Return the (X, Y) coordinate for the center point of the cell that contains the specified text.  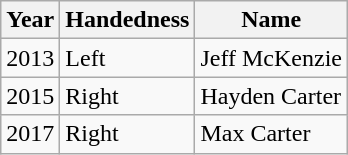
2015 (30, 96)
Jeff McKenzie (272, 58)
Year (30, 20)
2013 (30, 58)
Max Carter (272, 134)
Hayden Carter (272, 96)
Handedness (128, 20)
2017 (30, 134)
Left (128, 58)
Name (272, 20)
